Locate the cell with the specified text and output its [X, Y] center coordinate. 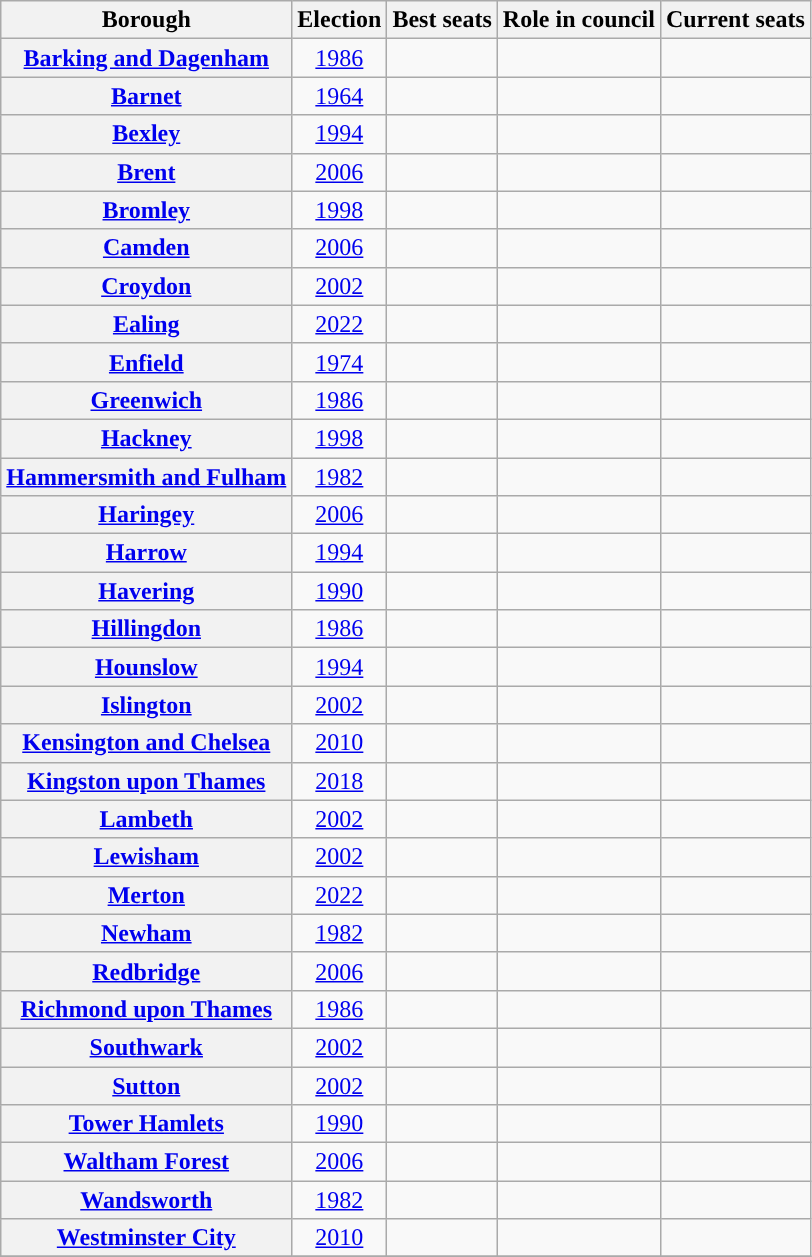
1974 [340, 362]
Borough [146, 20]
1964 [340, 96]
Barnet [146, 96]
Islington [146, 705]
Havering [146, 591]
Waltham Forest [146, 1162]
Newham [146, 933]
Hillingdon [146, 629]
Redbridge [146, 971]
Lewisham [146, 857]
Haringey [146, 515]
Tower Hamlets [146, 1124]
Election [340, 20]
Hounslow [146, 667]
Hammersmith and Fulham [146, 477]
Barking and Dagenham [146, 58]
Merton [146, 895]
Lambeth [146, 819]
Camden [146, 248]
Ealing [146, 324]
Croydon [146, 286]
Bexley [146, 134]
Best seats [442, 20]
Southwark [146, 1047]
Wandsworth [146, 1200]
Kingston upon Thames [146, 781]
2018 [340, 781]
Kensington and Chelsea [146, 743]
Sutton [146, 1085]
Westminster City [146, 1238]
Greenwich [146, 400]
Bromley [146, 210]
Richmond upon Thames [146, 1009]
Role in council [578, 20]
Brent [146, 172]
Harrow [146, 553]
Enfield [146, 362]
Hackney [146, 438]
Current seats [735, 20]
